Extract the [x, y] coordinate from the center of the cell holding the provided text.  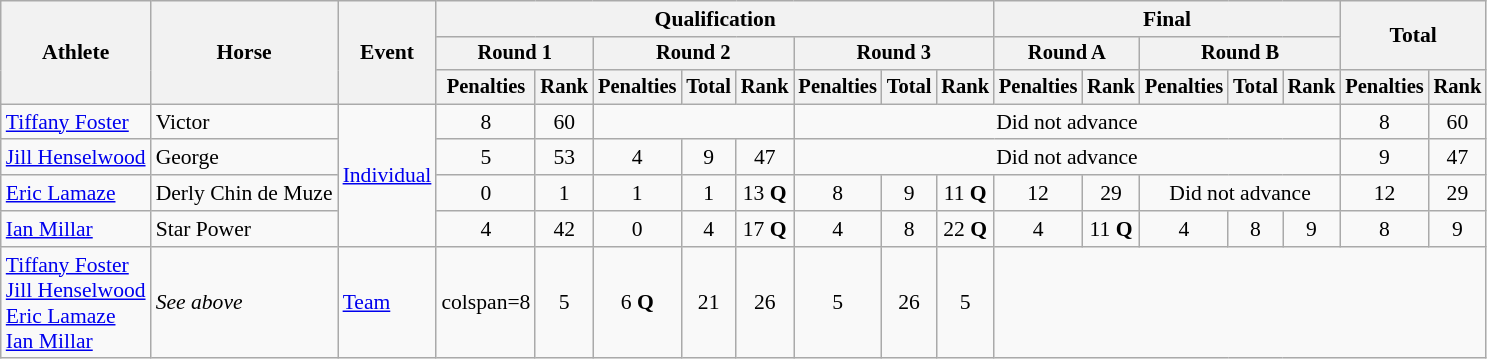
Tiffany Foster [76, 122]
Round A [1067, 54]
Final [1167, 19]
Eric Lamaze [76, 193]
17 Q [765, 229]
Tiffany FosterJill HenselwoodEric LamazeIan Millar [76, 303]
Ian Millar [76, 229]
Horse [244, 52]
Round 2 [693, 54]
Victor [244, 122]
Derly Chin de Muze [244, 193]
Star Power [244, 229]
22 Q [965, 229]
Qualification [715, 19]
Team [388, 303]
13 Q [765, 193]
Round B [1240, 54]
Round 3 [894, 54]
See above [244, 303]
Event [388, 52]
George [244, 158]
colspan=8 [486, 303]
Individual [388, 175]
6 Q [637, 303]
Athlete [76, 52]
53 [564, 158]
21 [708, 303]
Round 1 [514, 54]
Jill Henselwood [76, 158]
42 [564, 229]
